Pinpoint the cell where the given text exists, returning its (x, y) midpoint coordinate. 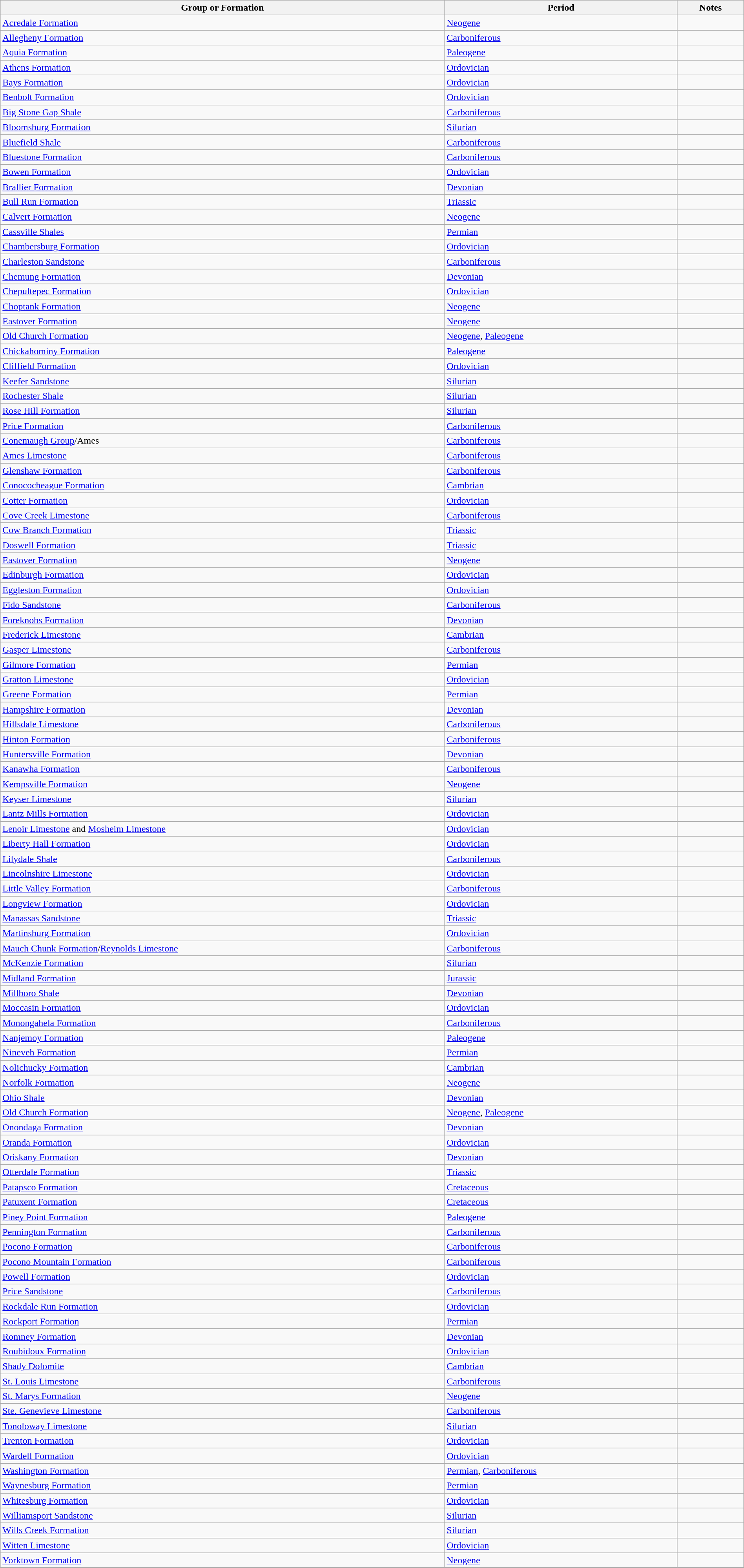
Rockport Formation (222, 1321)
Little Valley Formation (222, 888)
Calvert Formation (222, 217)
Jurassic (561, 978)
Cliffield Formation (222, 366)
Benbolt Formation (222, 97)
Longview Formation (222, 903)
Tonoloway Limestone (222, 1426)
Chepultepec Formation (222, 291)
Lantz Mills Formation (222, 814)
Big Stone Gap Shale (222, 112)
Gratton Limestone (222, 680)
Trenton Formation (222, 1441)
Hinton Formation (222, 739)
Piney Point Formation (222, 1217)
Pocono Formation (222, 1247)
Nanjemoy Formation (222, 1038)
McKenzie Formation (222, 963)
Bluefield Shale (222, 142)
Wills Creek Formation (222, 1530)
Bluestone Formation (222, 157)
Ames Limestone (222, 456)
Rose Hill Formation (222, 411)
Permian, Carboniferous (561, 1471)
Norfolk Formation (222, 1082)
Millboro Shale (222, 993)
St. Marys Formation (222, 1396)
Midland Formation (222, 978)
Cow Branch Formation (222, 530)
Hillsdale Limestone (222, 724)
Bays Formation (222, 82)
Oriskany Formation (222, 1157)
Gasper Limestone (222, 649)
Chemung Formation (222, 276)
Bull Run Formation (222, 202)
Period (561, 8)
Liberty Hall Formation (222, 844)
Frederick Limestone (222, 635)
Bloomsburg Formation (222, 127)
Lilydale Shale (222, 859)
Group or Formation (222, 8)
Price Sandstone (222, 1292)
Fido Sandstone (222, 605)
Doswell Formation (222, 545)
Greene Formation (222, 695)
Ste. Genevieve Limestone (222, 1411)
Charleston Sandstone (222, 262)
Mauch Chunk Formation/Reynolds Limestone (222, 948)
Brallier Formation (222, 187)
Keyser Limestone (222, 799)
Nolichucky Formation (222, 1068)
Lenoir Limestone and Mosheim Limestone (222, 829)
Wardell Formation (222, 1456)
Waynesburg Formation (222, 1486)
Chickahominy Formation (222, 351)
Choptank Formation (222, 306)
Monongahela Formation (222, 1023)
Martinsburg Formation (222, 933)
Romney Formation (222, 1336)
Yorktown Formation (222, 1560)
Allegheny Formation (222, 38)
Notes (710, 8)
Hampshire Formation (222, 709)
Keefer Sandstone (222, 381)
Pennington Formation (222, 1232)
Acredale Formation (222, 23)
Oranda Formation (222, 1142)
Edinburgh Formation (222, 575)
Patuxent Formation (222, 1202)
Glenshaw Formation (222, 471)
Moccasin Formation (222, 1008)
Shady Dolomite (222, 1366)
Cotter Formation (222, 500)
Onondaga Formation (222, 1127)
Conococheague Formation (222, 486)
Athens Formation (222, 67)
Cassville Shales (222, 232)
Manassas Sandstone (222, 919)
Eggleston Formation (222, 590)
Patapsco Formation (222, 1187)
Cove Creek Limestone (222, 515)
Lincolnshire Limestone (222, 873)
Nineveh Formation (222, 1053)
Bowen Formation (222, 172)
Kempsville Formation (222, 784)
Rochester Shale (222, 396)
Washington Formation (222, 1471)
Powell Formation (222, 1277)
Otterdale Formation (222, 1172)
Witten Limestone (222, 1545)
Rockdale Run Formation (222, 1306)
Conemaugh Group/Ames (222, 441)
Huntersville Formation (222, 754)
Aquia Formation (222, 53)
Ohio Shale (222, 1097)
Whitesburg Formation (222, 1501)
Roubidoux Formation (222, 1351)
St. Louis Limestone (222, 1381)
Kanawha Formation (222, 769)
Price Formation (222, 426)
Pocono Mountain Formation (222, 1262)
Williamsport Sandstone (222, 1515)
Gilmore Formation (222, 665)
Chambersburg Formation (222, 247)
Foreknobs Formation (222, 620)
